Extract the [x, y] coordinate from the center of the cell holding the provided text.  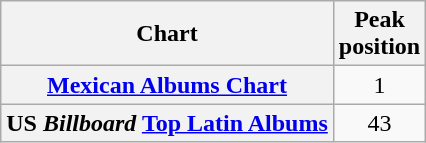
1 [379, 85]
Peakposition [379, 34]
Mexican Albums Chart [168, 85]
US Billboard Top Latin Albums [168, 123]
Chart [168, 34]
43 [379, 123]
